Determine the [X, Y] coordinate at the center of the cell enclosing the given text.  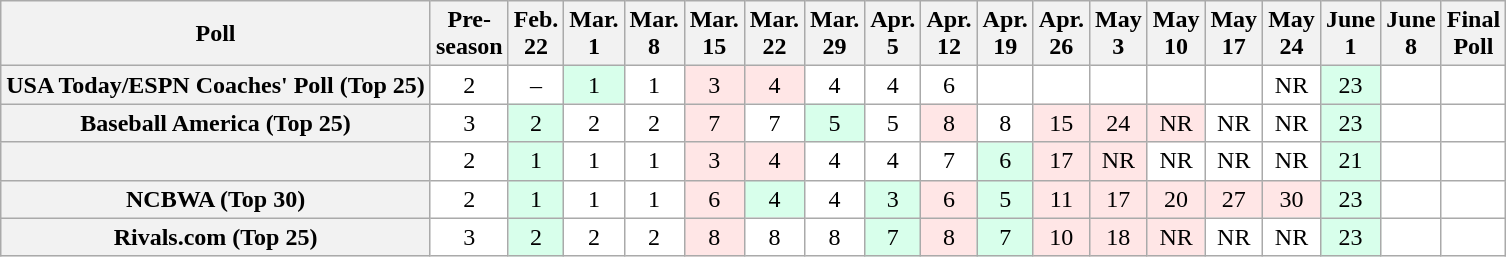
18 [1118, 237]
May3 [1118, 34]
10 [1061, 237]
FinalPoll [1473, 34]
Apr.12 [949, 34]
20 [1176, 199]
24 [1118, 123]
Feb.22 [536, 34]
30 [1292, 199]
21 [1350, 161]
Mar.1 [594, 34]
Mar.29 [834, 34]
15 [1061, 123]
Poll [216, 34]
Rivals.com (Top 25) [216, 237]
Apr.26 [1061, 34]
May17 [1234, 34]
Mar.8 [654, 34]
Apr.19 [1005, 34]
Baseball America (Top 25) [216, 123]
June8 [1411, 34]
NCBWA (Top 30) [216, 199]
May24 [1292, 34]
11 [1061, 199]
– [536, 85]
USA Today/ESPN Coaches' Poll (Top 25) [216, 85]
Pre-season [469, 34]
Mar.15 [714, 34]
June1 [1350, 34]
Apr.5 [893, 34]
27 [1234, 199]
May10 [1176, 34]
Mar.22 [774, 34]
